Search for the cell housing the specified text and yield its (x, y) center coordinate. 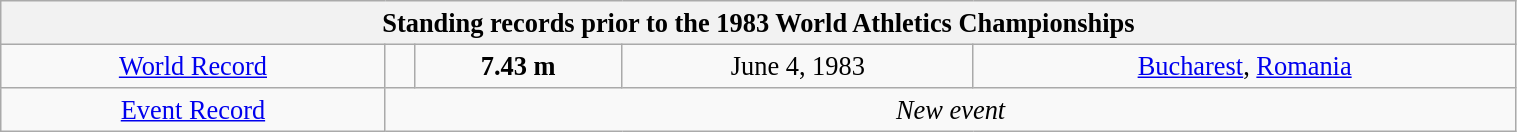
Standing records prior to the 1983 World Athletics Championships (758, 22)
Event Record (193, 109)
7.43 m (518, 66)
New event (950, 109)
Bucharest, Romania (1244, 66)
June 4, 1983 (798, 66)
World Record (193, 66)
